Identify which cell holds the provided text, then report its (x, y) central coordinate. 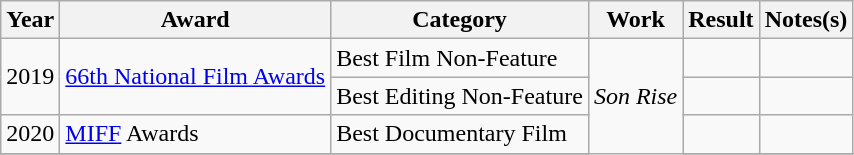
Best Documentary Film (460, 134)
Year (30, 20)
Son Rise (635, 96)
66th National Film Awards (196, 77)
2020 (30, 134)
Category (460, 20)
Notes(s) (806, 20)
Result (721, 20)
Work (635, 20)
Best Film Non-Feature (460, 58)
2019 (30, 77)
Best Editing Non-Feature (460, 96)
MIFF Awards (196, 134)
Award (196, 20)
